From the cell containing the given text, extract its center point as [x, y] coordinate. 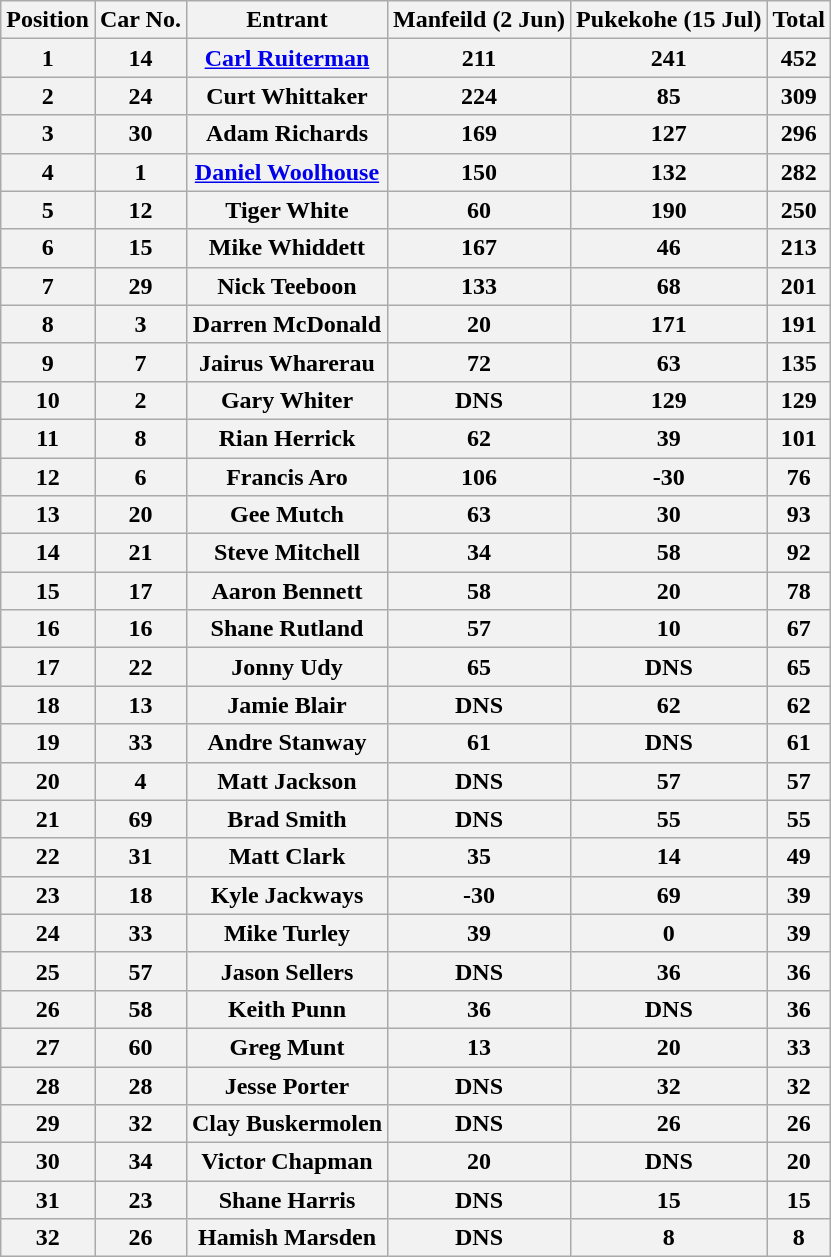
Francis Aro [286, 477]
106 [480, 477]
72 [480, 362]
27 [48, 1047]
Jairus Wharerau [286, 362]
250 [799, 210]
Aaron Bennett [286, 591]
Pukekohe (15 Jul) [669, 20]
Steve Mitchell [286, 553]
Tiger White [286, 210]
78 [799, 591]
76 [799, 477]
Mike Turley [286, 933]
Brad Smith [286, 819]
46 [669, 248]
Mike Whiddett [286, 248]
Kyle Jackways [286, 895]
296 [799, 134]
0 [669, 933]
Gary Whiter [286, 400]
213 [799, 248]
191 [799, 324]
Position [48, 20]
127 [669, 134]
67 [799, 629]
Victor Chapman [286, 1162]
Shane Harris [286, 1200]
Jason Sellers [286, 971]
Nick Teeboon [286, 286]
Total [799, 20]
Jonny Udy [286, 667]
Andre Stanway [286, 743]
132 [669, 172]
5 [48, 210]
19 [48, 743]
Hamish Marsden [286, 1238]
282 [799, 172]
Jesse Porter [286, 1085]
101 [799, 438]
35 [480, 857]
68 [669, 286]
Matt Clark [286, 857]
Jamie Blair [286, 705]
224 [480, 96]
Curt Whittaker [286, 96]
Darren McDonald [286, 324]
11 [48, 438]
309 [799, 96]
9 [48, 362]
25 [48, 971]
Shane Rutland [286, 629]
Gee Mutch [286, 515]
Entrant [286, 20]
Greg Munt [286, 1047]
93 [799, 515]
Carl Ruiterman [286, 58]
92 [799, 553]
169 [480, 134]
171 [669, 324]
Rian Herrick [286, 438]
211 [480, 58]
Car No. [140, 20]
Keith Punn [286, 1009]
Manfeild (2 Jun) [480, 20]
201 [799, 286]
133 [480, 286]
Clay Buskermolen [286, 1124]
Daniel Woolhouse [286, 172]
167 [480, 248]
85 [669, 96]
Adam Richards [286, 134]
241 [669, 58]
135 [799, 362]
452 [799, 58]
150 [480, 172]
Matt Jackson [286, 781]
49 [799, 857]
190 [669, 210]
